Find where the given text appears and provide that cell's center as (x, y) coordinate. 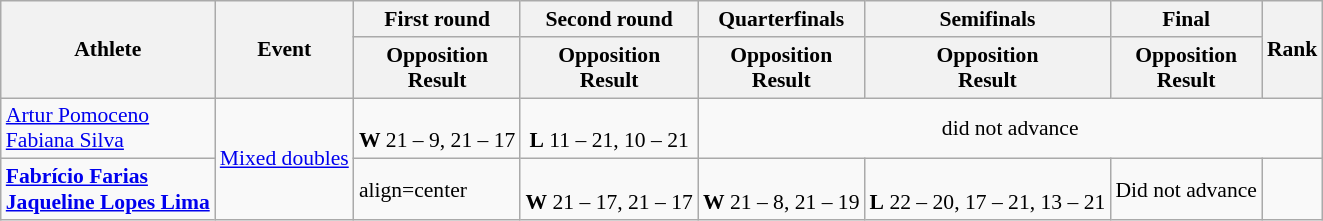
Rank (1292, 50)
W 21 – 8, 21 – 19 (782, 190)
Fabrício FariasJaqueline Lopes Lima (108, 190)
L 22 – 20, 17 – 21, 13 – 21 (988, 190)
Athlete (108, 50)
align=center (438, 190)
Artur PomocenoFabiana Silva (108, 128)
Quarterfinals (782, 19)
First round (438, 19)
Did not advance (1186, 190)
Final (1186, 19)
W 21 – 17, 21 – 17 (608, 190)
Semifinals (988, 19)
W 21 – 9, 21 – 17 (438, 128)
Second round (608, 19)
did not advance (1010, 128)
L 11 – 21, 10 – 21 (608, 128)
Event (284, 50)
Mixed doubles (284, 159)
